Determine the [X, Y] coordinate at the center of the cell enclosing the given text.  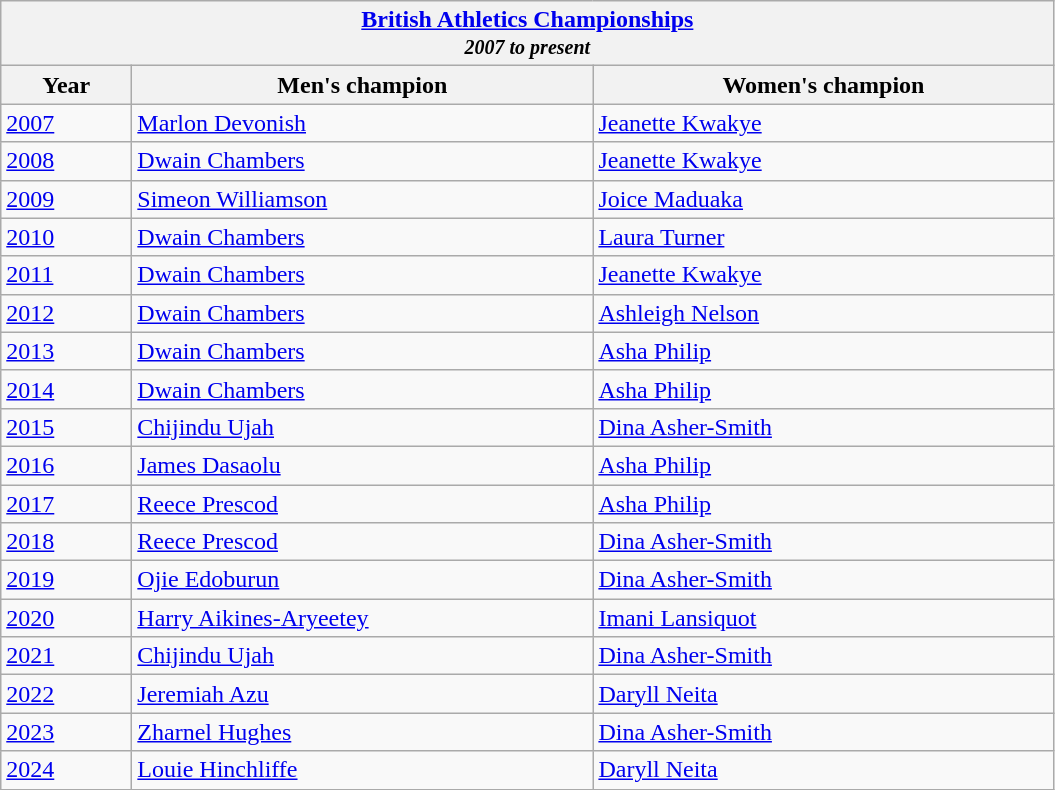
2015 [66, 427]
2018 [66, 542]
2010 [66, 237]
2023 [66, 732]
Jeremiah Azu [362, 694]
Women's champion [824, 85]
2021 [66, 656]
2009 [66, 199]
Marlon Devonish [362, 123]
British Athletics Championships2007 to present [528, 34]
Ashleigh Nelson [824, 313]
Laura Turner [824, 237]
Year [66, 85]
Simeon Williamson [362, 199]
2011 [66, 275]
Men's champion [362, 85]
2012 [66, 313]
2013 [66, 351]
James Dasaolu [362, 465]
Zharnel Hughes [362, 732]
2016 [66, 465]
2019 [66, 580]
2014 [66, 389]
Louie Hinchliffe [362, 770]
2008 [66, 161]
2007 [66, 123]
2017 [66, 503]
2024 [66, 770]
Imani Lansiquot [824, 618]
Harry Aikines-Aryeetey [362, 618]
2022 [66, 694]
2020 [66, 618]
Ojie Edoburun [362, 580]
Joice Maduaka [824, 199]
